For the text-containing cell, return its midpoint in [x, y] coordinate format. 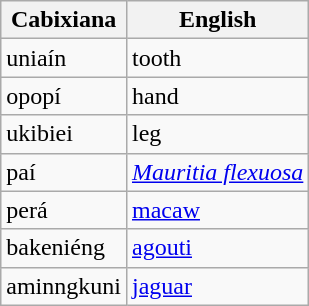
macaw [217, 210]
perá [64, 210]
tooth [217, 58]
aminngkuni [64, 286]
opopí [64, 96]
uniaín [64, 58]
bakeniéng [64, 248]
jaguar [217, 286]
English [217, 20]
Mauritia flexuosa [217, 172]
leg [217, 134]
paí [64, 172]
Cabixiana [64, 20]
agouti [217, 248]
ukibiei [64, 134]
hand [217, 96]
